Find where the given text appears and provide that cell's center as [X, Y] coordinate. 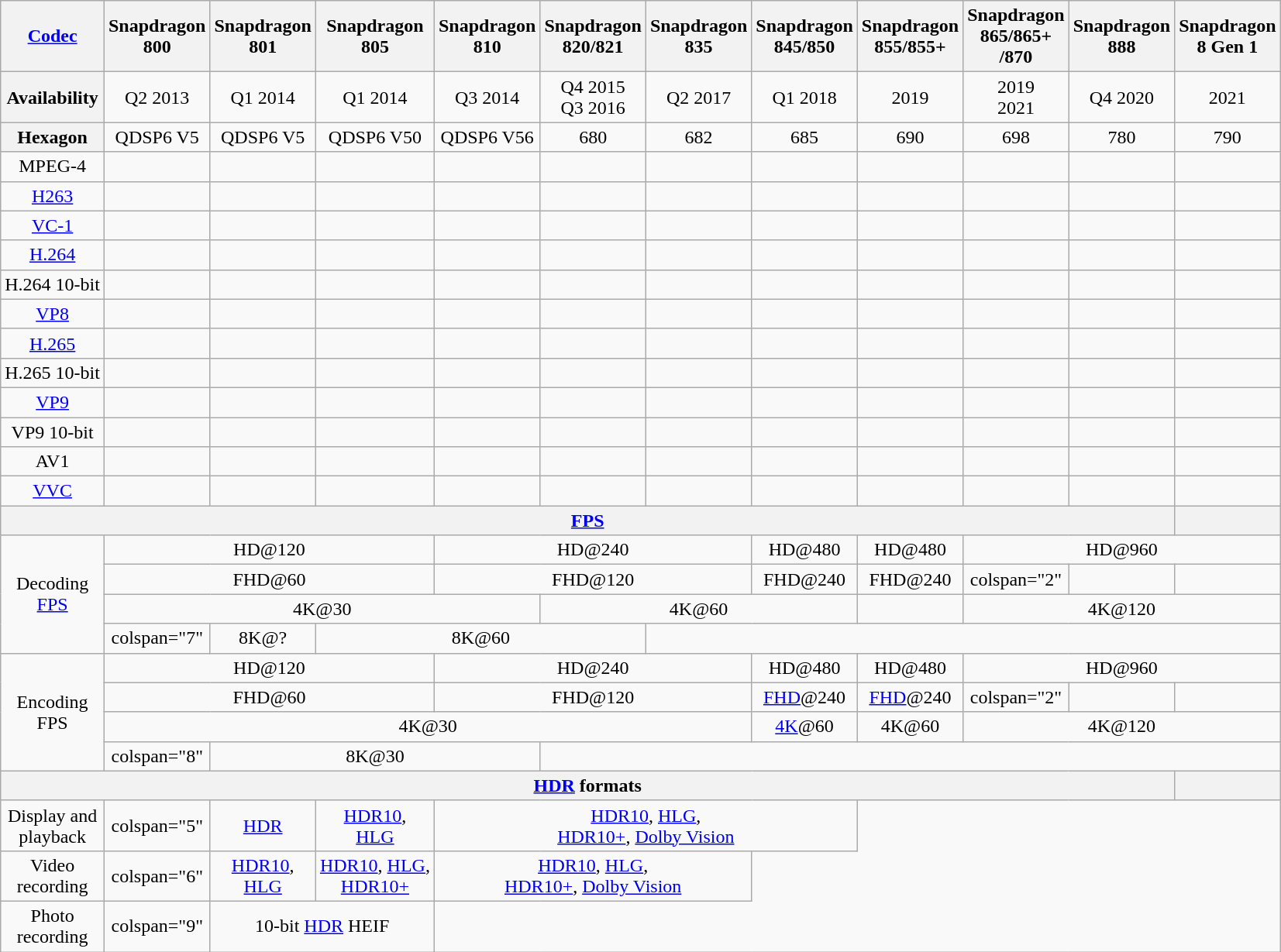
680 [593, 137]
10-bit HDR HEIF [322, 926]
H.265 10-bit [53, 373]
Codec [53, 36]
DecodingFPS [53, 594]
H.265 [53, 343]
Snapdragon820/821 [593, 36]
Q2 2017 [698, 98]
Q3 2014 [487, 98]
QDSP6 V56 [487, 137]
Snapdragon801 [263, 36]
H263 [53, 196]
Snapdragon845/850 [804, 36]
Display andplayback [53, 826]
EncodingFPS [53, 712]
682 [698, 137]
H.264 10-bit [53, 284]
colspan="9" [157, 926]
VP8 [53, 314]
Snapdragon888 [1121, 36]
H.264 [53, 255]
790 [1228, 137]
MPEG-4 [53, 167]
2021 [1228, 98]
colspan="5" [157, 826]
Snapdragon800 [157, 36]
AV1 [53, 462]
2019 [910, 98]
QDSP6 V50 [375, 137]
8K@? [263, 638]
Q4 2015Q3 2016 [593, 98]
8K@30 [375, 756]
Q2 2013 [157, 98]
Snapdragon855/855+ [910, 36]
Hexagon [53, 137]
Availability [53, 98]
20192021 [1016, 98]
VP9 [53, 402]
Q1 2018 [804, 98]
Snapdragon835 [698, 36]
colspan="6" [157, 875]
Snapdragon865/865+/870 [1016, 36]
690 [910, 137]
colspan="7" [157, 638]
Snapdragon8 Gen 1 [1228, 36]
HDR formats [587, 785]
Snapdragon805 [375, 36]
VVC [53, 491]
Snapdragon810 [487, 36]
VC-1 [53, 225]
VP9 10-bit [53, 431]
Q4 2020 [1121, 98]
HDR10, HLG,HDR10+ [375, 875]
Videorecording [53, 875]
685 [804, 137]
HDR [263, 826]
698 [1016, 137]
780 [1121, 137]
colspan="8" [157, 756]
8K@60 [480, 638]
Photorecording [53, 926]
FPS [587, 521]
